From the cell containing the given text, extract its center point as (x, y) coordinate. 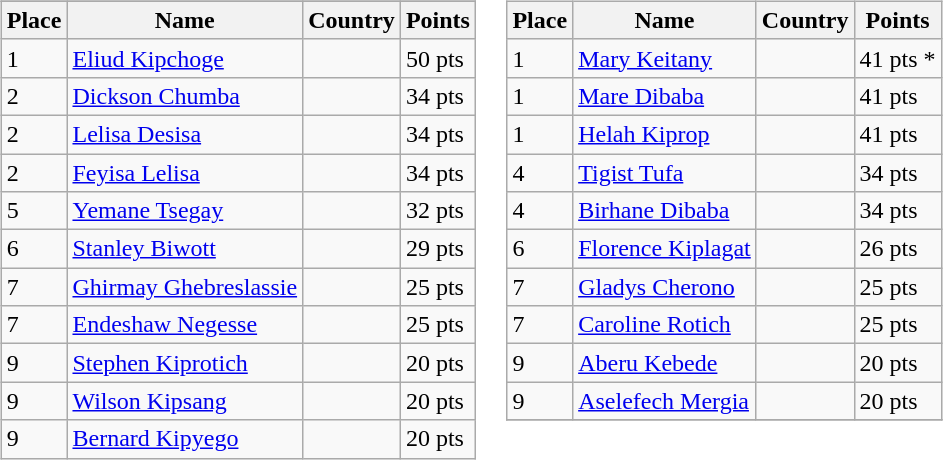
Aselefech Mergia (665, 401)
41 pts * (898, 58)
Wilson Kipsang (185, 401)
Helah Kiprop (665, 134)
Stanley Biwott (185, 249)
Endeshaw Negesse (185, 325)
Tigist Tufa (665, 173)
26 pts (898, 249)
29 pts (438, 249)
Eliud Kipchoge (185, 58)
Gladys Cherono (665, 287)
Caroline Rotich (665, 325)
Mary Keitany (665, 58)
Florence Kiplagat (665, 249)
Lelisa Desisa (185, 134)
Yemane Tsegay (185, 211)
50 pts (438, 58)
Aberu Kebede (665, 363)
5 (34, 211)
Stephen Kiprotich (185, 363)
Dickson Chumba (185, 96)
Ghirmay Ghebreslassie (185, 287)
Mare Dibaba (665, 96)
Birhane Dibaba (665, 211)
32 pts (438, 211)
Bernard Kipyego (185, 439)
Feyisa Lelisa (185, 173)
